Output the [X, Y] coordinate of the center of the cell containing the given text.  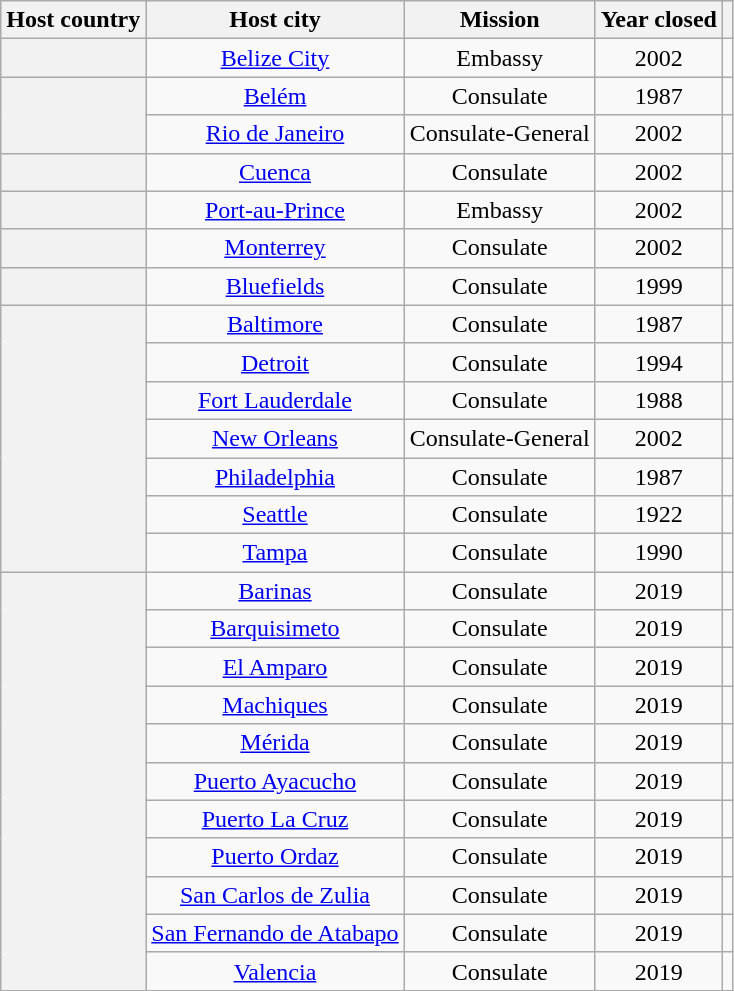
El Amparo [275, 667]
New Orleans [275, 438]
Puerto La Cruz [275, 819]
Bluefields [275, 286]
Port-au-Prince [275, 210]
1922 [658, 515]
Puerto Ayacucho [275, 781]
Monterrey [275, 248]
Barinas [275, 591]
Barquisimeto [275, 629]
Host country [74, 20]
Valencia [275, 971]
1994 [658, 362]
Philadelphia [275, 477]
Baltimore [275, 324]
Detroit [275, 362]
Machiques [275, 705]
1990 [658, 553]
Cuenca [275, 172]
Fort Lauderdale [275, 400]
Puerto Ordaz [275, 857]
Belize City [275, 58]
San Fernando de Atabapo [275, 933]
1988 [658, 400]
1999 [658, 286]
Tampa [275, 553]
Mérida [275, 743]
Host city [275, 20]
Mission [500, 20]
San Carlos de Zulia [275, 895]
Seattle [275, 515]
Year closed [658, 20]
Belém [275, 96]
Rio de Janeiro [275, 134]
